From the cell containing the given text, extract its center point as (x, y) coordinate. 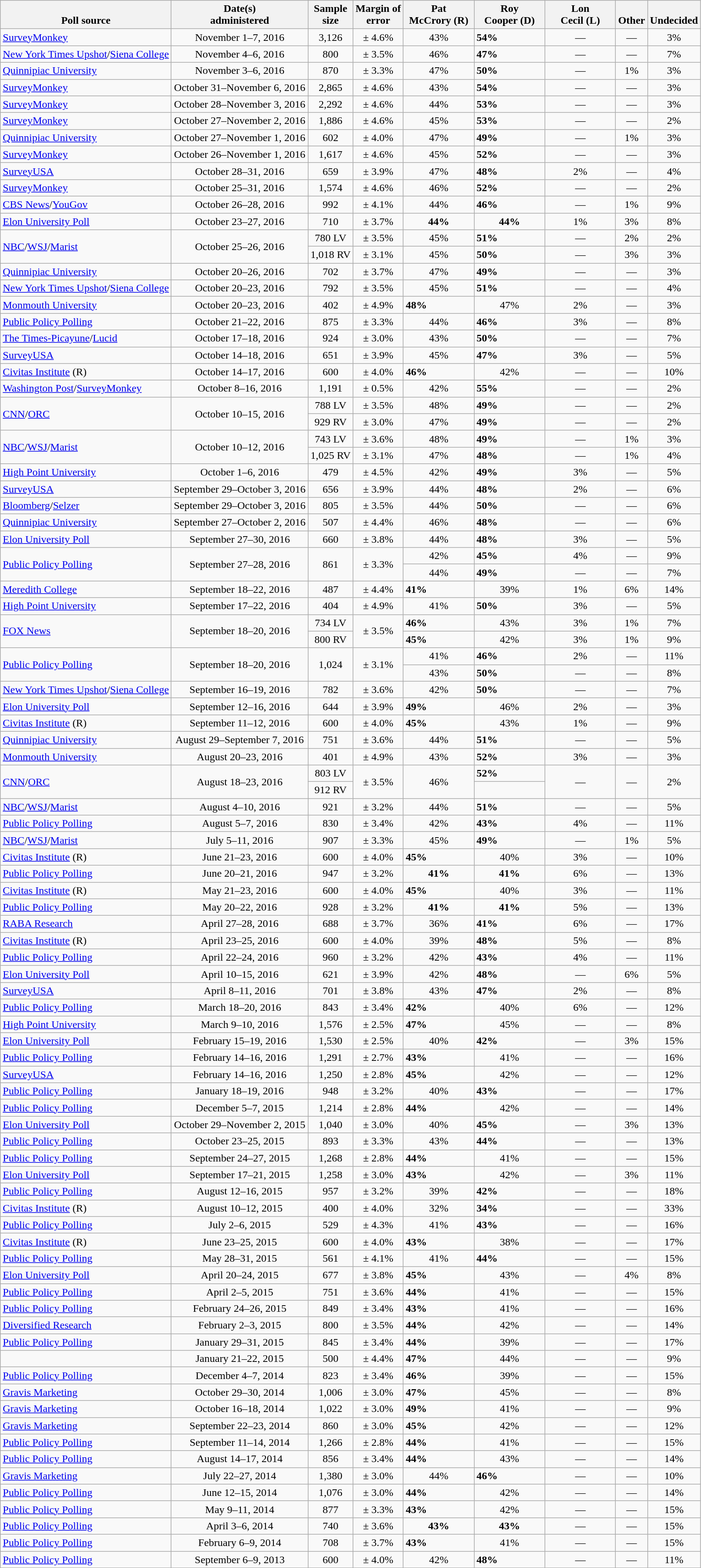
2,292 (331, 104)
928 (331, 907)
September 22–23, 2014 (240, 1426)
October 17–18, 2016 (240, 338)
May 21–23, 2016 (240, 890)
October 27–November 1, 2016 (240, 138)
December 4–7, 2014 (240, 1376)
April 10–15, 2016 (240, 974)
October 25–31, 2016 (240, 188)
651 (331, 355)
April 3–6, 2014 (240, 1526)
± 2.7% (378, 1058)
805 (331, 506)
507 (331, 523)
September 12–16, 2016 (240, 706)
September 11–12, 2016 (240, 723)
Other (632, 15)
August 10–12, 2015 (240, 1208)
656 (331, 489)
2,865 (331, 87)
April 2–5, 2015 (240, 1292)
1,025 RV (331, 455)
1,380 (331, 1476)
October 23–27, 2016 (240, 221)
1,250 (331, 1074)
April 23–25, 2016 (240, 940)
792 (331, 288)
October 10–12, 2016 (240, 447)
August 5–7, 2016 (240, 824)
479 (331, 472)
893 (331, 1141)
875 (331, 322)
1,291 (331, 1058)
401 (331, 756)
October 14–18, 2016 (240, 355)
1,024 (331, 664)
PatMcCrory (R) (439, 15)
Meredith College (86, 589)
36% (439, 924)
1,040 (331, 1125)
September 11–14, 2014 (240, 1442)
July 2–6, 2015 (240, 1225)
± 0.5% (378, 388)
602 (331, 138)
823 (331, 1376)
782 (331, 690)
860 (331, 1426)
701 (331, 991)
907 (331, 840)
1,530 (331, 1041)
621 (331, 974)
October 26–28, 2016 (240, 204)
947 (331, 874)
38% (510, 1241)
561 (331, 1258)
644 (331, 706)
May 20–22, 2016 (240, 907)
845 (331, 1342)
May 28–31, 2015 (240, 1258)
402 (331, 305)
659 (331, 171)
529 (331, 1225)
October 25–26, 2016 (240, 247)
CBS News/YouGov (86, 204)
June 20–21, 2016 (240, 874)
September 27–30, 2016 (240, 539)
September 17–22, 2016 (240, 606)
929 RV (331, 422)
October 23–25, 2015 (240, 1141)
708 (331, 1543)
55% (510, 388)
1,574 (331, 188)
3,126 (331, 37)
1,258 (331, 1175)
788 LV (331, 405)
March 18–20, 2016 (240, 1007)
404 (331, 606)
849 (331, 1309)
February 24–26, 2015 (240, 1309)
Bloomberg/Selzer (86, 506)
LonCecil (L) (580, 15)
August 14–17, 2014 (240, 1459)
November 4–6, 2016 (240, 54)
January 21–22, 2015 (240, 1359)
830 (331, 824)
32% (439, 1208)
February 15–19, 2016 (240, 1041)
660 (331, 539)
October 16–18, 2014 (240, 1409)
1,617 (331, 154)
856 (331, 1459)
1,266 (331, 1442)
March 9–10, 2016 (240, 1024)
921 (331, 807)
August 29–September 7, 2016 (240, 740)
FOX News (86, 631)
1,268 (331, 1158)
924 (331, 338)
Margin oferror (378, 15)
August 20–23, 2016 (240, 756)
18% (674, 1191)
800 RV (331, 639)
Washington Post/SurveyMonkey (86, 388)
December 5–7, 2015 (240, 1108)
April 27–28, 2016 (240, 924)
May 9–11, 2014 (240, 1509)
702 (331, 272)
34% (510, 1208)
October 26–November 1, 2016 (240, 154)
734 LV (331, 623)
400 (331, 1208)
± 4.5% (378, 472)
870 (331, 71)
July 5–11, 2016 (240, 840)
April 8–11, 2016 (240, 991)
957 (331, 1191)
710 (331, 221)
1,576 (331, 1024)
912 RV (331, 790)
October 28–November 3, 2016 (240, 104)
October 1–6, 2016 (240, 472)
843 (331, 1007)
487 (331, 589)
February 6–9, 2014 (240, 1543)
October 27–November 2, 2016 (240, 121)
Undecided (674, 15)
October 29–30, 2014 (240, 1392)
September 18–22, 2016 (240, 589)
June 23–25, 2015 (240, 1241)
± 4.3% (378, 1225)
September 16–19, 2016 (240, 690)
November 1–7, 2016 (240, 37)
743 LV (331, 439)
January 29–31, 2015 (240, 1342)
1,076 (331, 1492)
August 12–16, 2015 (240, 1191)
1,191 (331, 388)
948 (331, 1091)
1,018 RV (331, 255)
780 LV (331, 238)
February 2–3, 2015 (240, 1325)
Diversified Research (86, 1325)
RoyCooper (D) (510, 15)
1,006 (331, 1392)
992 (331, 204)
September 17–21, 2015 (240, 1175)
Samplesize (331, 15)
Date(s)administered (240, 15)
October 14–17, 2016 (240, 372)
September 6–9, 2013 (240, 1560)
500 (331, 1359)
RABA Research (86, 924)
September 27–28, 2016 (240, 564)
October 29–November 2, 2015 (240, 1125)
June 21–23, 2016 (240, 857)
August 4–10, 2016 (240, 807)
861 (331, 564)
1,886 (331, 121)
October 8–16, 2016 (240, 388)
January 18–19, 2016 (240, 1091)
September 27–October 2, 2016 (240, 523)
October 28–31, 2016 (240, 171)
Poll source (86, 15)
740 (331, 1526)
September 24–27, 2015 (240, 1158)
October 10–15, 2016 (240, 414)
July 22–27, 2014 (240, 1476)
November 3–6, 2016 (240, 71)
1,022 (331, 1409)
1,214 (331, 1108)
October 31–November 6, 2016 (240, 87)
677 (331, 1275)
April 22–24, 2016 (240, 957)
The Times-Picayune/Lucid (86, 338)
803 LV (331, 773)
33% (674, 1208)
April 20–24, 2015 (240, 1275)
877 (331, 1509)
June 12–15, 2014 (240, 1492)
October 20–26, 2016 (240, 272)
August 18–23, 2016 (240, 782)
October 21–22, 2016 (240, 322)
688 (331, 924)
960 (331, 957)
